Return [x, y] of the center of cell containing provided text 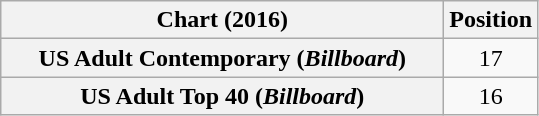
Chart (2016) [222, 20]
17 [491, 58]
US Adult Top 40 (Billboard) [222, 96]
Position [491, 20]
16 [491, 96]
US Adult Contemporary (Billboard) [222, 58]
